Locate the cell with the specified text and output its (x, y) center coordinate. 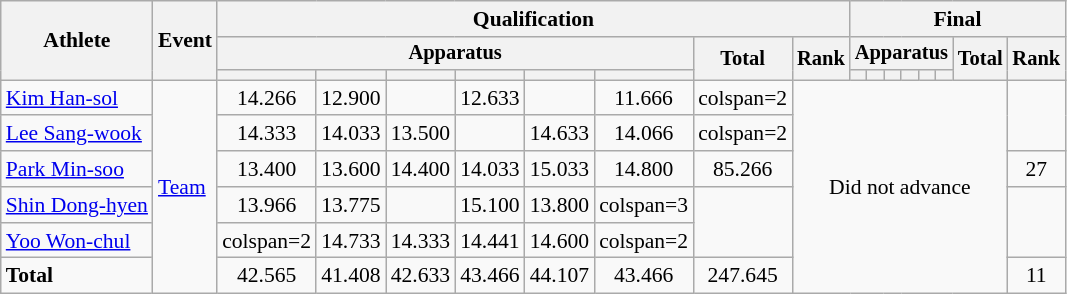
11.666 (644, 98)
15.100 (490, 205)
Yoo Won-chul (77, 241)
14.800 (644, 169)
Shin Dong-hyen (77, 205)
Lee Sang-wook (77, 134)
14.066 (644, 134)
Qualification (534, 19)
42.565 (266, 276)
44.107 (560, 276)
13.600 (350, 169)
Park Min-soo (77, 169)
247.645 (742, 276)
14.441 (490, 241)
colspan=3 (644, 205)
13.966 (266, 205)
13.775 (350, 205)
13.800 (560, 205)
Kim Han-sol (77, 98)
14.633 (560, 134)
41.408 (350, 276)
Athlete (77, 40)
Event (185, 40)
Final (958, 19)
13.400 (266, 169)
13.500 (420, 134)
14.733 (350, 241)
14.600 (560, 241)
14.400 (420, 169)
Team (185, 187)
42.633 (420, 276)
14.266 (266, 98)
85.266 (742, 169)
Did not advance (900, 187)
12.633 (490, 98)
27 (1036, 169)
15.033 (560, 169)
11 (1036, 276)
12.900 (350, 98)
